Search for the cell housing the specified text and yield its (x, y) center coordinate. 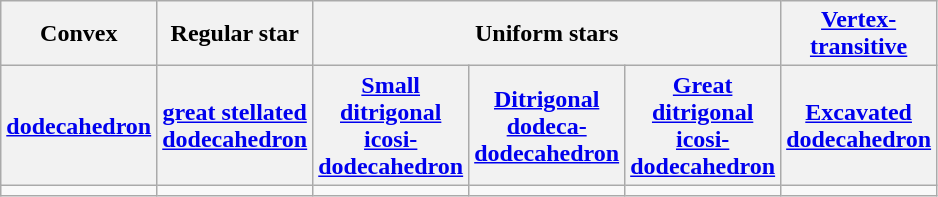
dodecahedron (79, 126)
Uniform stars (547, 34)
great stellated dodecahedron (235, 126)
Vertex-transitive (859, 34)
Regular star (235, 34)
Ditrigonal dodeca-dodecahedron (547, 126)
Great ditrigonal icosi-dodecahedron (703, 126)
Small ditrigonal icosi-dodecahedron (391, 126)
Convex (79, 34)
Excavated dodecahedron (859, 126)
